Return (x, y) of the center of cell containing provided text 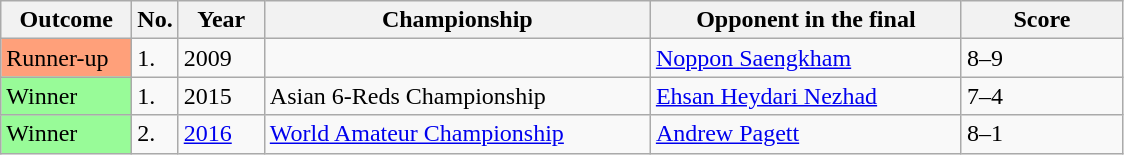
World Amateur Championship (457, 134)
Championship (457, 20)
2009 (221, 58)
2015 (221, 96)
Runner-up (66, 58)
Outcome (66, 20)
8–9 (1042, 58)
Opponent in the final (806, 20)
Year (221, 20)
Asian 6-Reds Championship (457, 96)
No. (155, 20)
Andrew Pagett (806, 134)
2. (155, 134)
Noppon Saengkham (806, 58)
Score (1042, 20)
2016 (221, 134)
7–4 (1042, 96)
8–1 (1042, 134)
Ehsan Heydari Nezhad (806, 96)
